Extract the [X, Y] coordinate from the center of the cell holding the provided text.  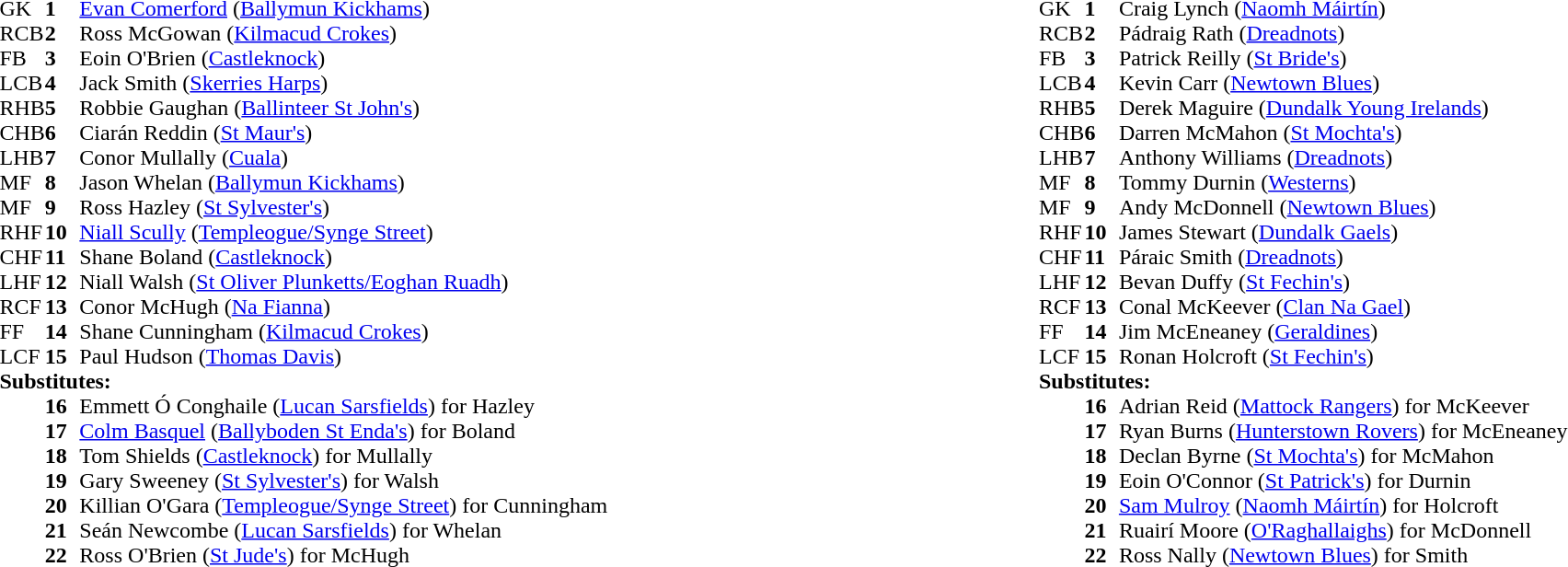
Kevin Carr (Newtown Blues) [1343, 83]
Jack Smith (Skerries Harps) [343, 83]
Jason Whelan (Ballymun Kickhams) [343, 182]
Robbie Gaughan (Ballinteer St John's) [343, 109]
Páraic Smith (Dreadnots) [1343, 258]
Niall Walsh (St Oliver Plunketts/Eoghan Ruadh) [343, 282]
Conal McKeever (Clan Na Gael) [1343, 307]
Eoin O'Connor (St Patrick's) for Durnin [1343, 480]
Ruairí Moore (O'Raghallaighs) for McDonnell [1343, 530]
Killian O'Gara (Templeogue/Synge Street) for Cunningham [343, 506]
Ryan Burns (Hunterstown Rovers) for McEneaney [1343, 431]
Sam Mulroy (Naomh Máirtín) for Holcroft [1343, 506]
Seán Newcombe (Lucan Sarsfields) for Whelan [343, 530]
James Stewart (Dundalk Gaels) [1343, 232]
Ross Hazley (St Sylvester's) [343, 208]
Shane Boland (Castleknock) [343, 258]
Ciarán Reddin (St Maur's) [343, 133]
Eoin O'Brien (Castleknock) [343, 59]
Andy McDonnell (Newtown Blues) [1343, 208]
Conor McHugh (Na Fianna) [343, 307]
Declan Byrne (St Mochta's) for McMahon [1343, 457]
Anthony Williams (Dreadnots) [1343, 158]
Ronan Holcroft (St Fechin's) [1343, 357]
Patrick Reilly (St Bride's) [1343, 59]
Jim McEneaney (Geraldines) [1343, 331]
Conor Mullally (Cuala) [343, 158]
Shane Cunningham (Kilmacud Crokes) [343, 331]
Bevan Duffy (St Fechin's) [1343, 282]
Gary Sweeney (St Sylvester's) for Walsh [343, 480]
Adrian Reid (Mattock Rangers) for McKeever [1343, 407]
Emmett Ó Conghaile (Lucan Sarsfields) for Hazley [343, 407]
Darren McMahon (St Mochta's) [1343, 133]
Derek Maguire (Dundalk Young Irelands) [1343, 109]
Paul Hudson (Thomas Davis) [343, 357]
Tom Shields (Castleknock) for Mullally [343, 457]
Ross McGowan (Kilmacud Crokes) [343, 33]
Niall Scully (Templeogue/Synge Street) [343, 232]
Tommy Durnin (Westerns) [1343, 182]
Pádraig Rath (Dreadnots) [1343, 33]
Colm Basquel (Ballyboden St Enda's) for Boland [343, 431]
